Pinpoint the cell where the given text exists, returning its [X, Y] midpoint coordinate. 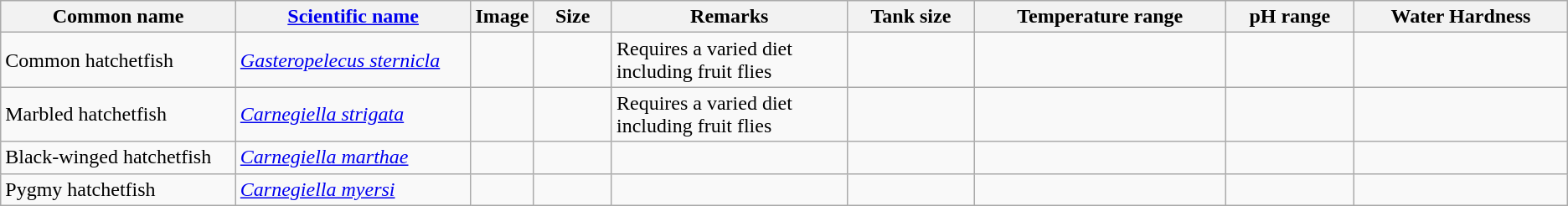
Remarks [729, 17]
Common hatchetfish [119, 60]
Common name [119, 17]
Size [573, 17]
Black-winged hatchetfish [119, 157]
pH range [1290, 17]
Tank size [911, 17]
Carnegiella strigata [353, 114]
Gasteropelecus sternicla [353, 60]
Water Hardness [1461, 17]
Pygmy hatchetfish [119, 189]
Carnegiella myersi [353, 189]
Image [503, 17]
Carnegiella marthae [353, 157]
Scientific name [353, 17]
Temperature range [1101, 17]
Marbled hatchetfish [119, 114]
